Return the (X, Y) coordinate for the center point of the cell that contains the specified text.  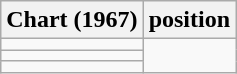
position (189, 20)
Chart (1967) (72, 20)
